Provide the [X, Y] coordinate of the cell's center where the given text is located.  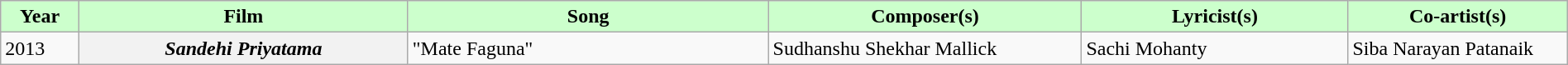
Lyricist(s) [1215, 17]
Film [243, 17]
Sudhanshu Shekhar Mallick [925, 48]
Siba Narayan Patanaik [1457, 48]
2013 [40, 48]
Co-artist(s) [1457, 17]
Year [40, 17]
Sandehi Priyatama [243, 48]
Song [588, 17]
"Mate Faguna" [588, 48]
Sachi Mohanty [1215, 48]
Composer(s) [925, 17]
